Scan for the cell matching the given text and deliver its [X, Y] coordinate at center. 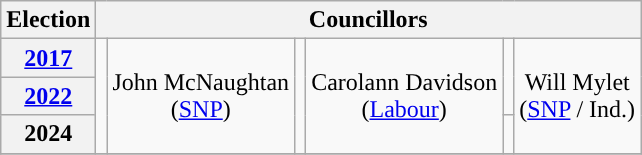
2024 [48, 134]
John McNaughtan(SNP) [201, 96]
Election [48, 20]
2017 [48, 58]
Carolann Davidson(Labour) [404, 96]
Councillors [368, 20]
2022 [48, 96]
Will Mylet(SNP / Ind.) [578, 96]
